Locate the cell with the specified text and output its (x, y) center coordinate. 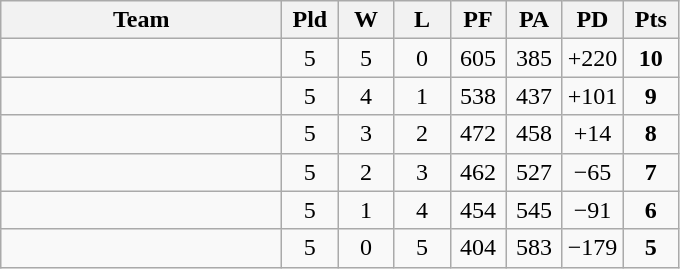
545 (534, 210)
PA (534, 20)
+220 (592, 58)
458 (534, 134)
10 (651, 58)
385 (534, 58)
Pts (651, 20)
454 (478, 210)
583 (534, 248)
PD (592, 20)
9 (651, 96)
−65 (592, 172)
Team (142, 20)
−179 (592, 248)
538 (478, 96)
−91 (592, 210)
404 (478, 248)
W (366, 20)
462 (478, 172)
Pld (310, 20)
437 (534, 96)
+14 (592, 134)
+101 (592, 96)
PF (478, 20)
605 (478, 58)
L (422, 20)
8 (651, 134)
472 (478, 134)
6 (651, 210)
7 (651, 172)
527 (534, 172)
